Return the [X, Y] coordinate for the center point of the cell that contains the specified text.  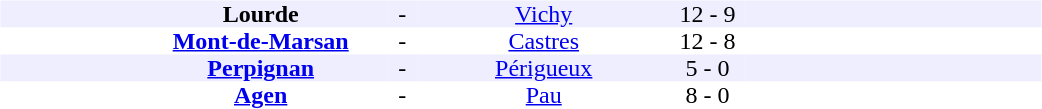
Lourde [260, 14]
Agen [260, 96]
Castres [544, 42]
Perpignan [260, 68]
5 - 0 [707, 68]
Pau [544, 96]
12 - 9 [707, 14]
8 - 0 [707, 96]
Périgueux [544, 68]
Mont-de-Marsan [260, 42]
12 - 8 [707, 42]
Vichy [544, 14]
